Locate the cell with the specified text and output its [x, y] center coordinate. 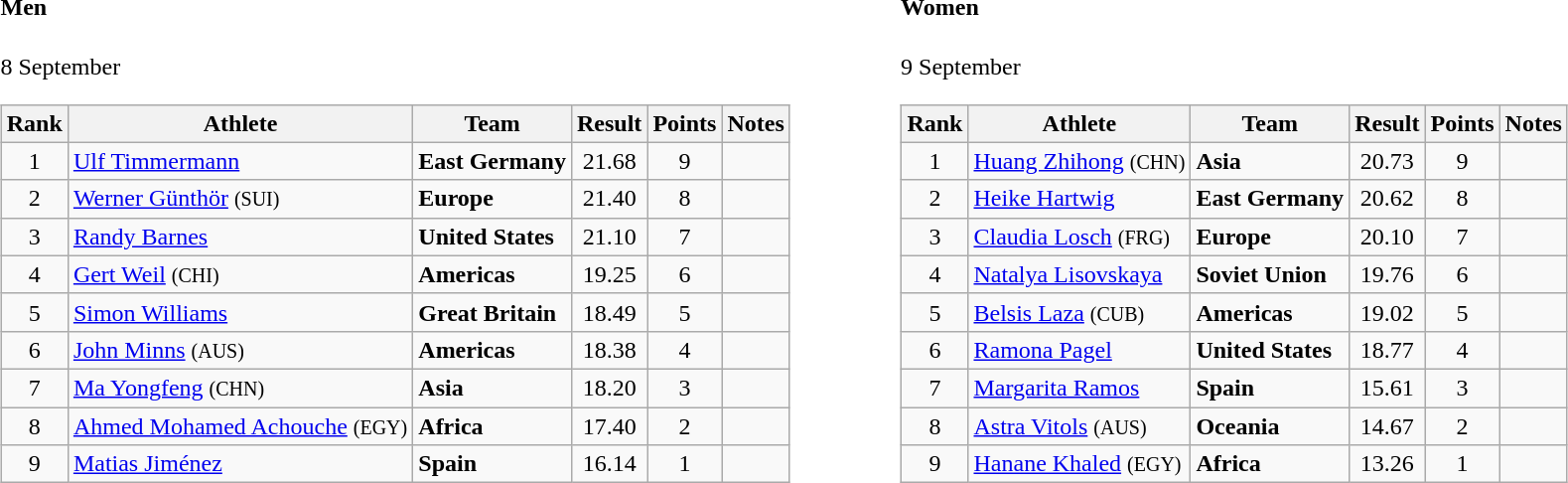
21.68 [609, 161]
Claudia Losch (FRG) [1079, 237]
Hanane Khaled (EGY) [1079, 464]
18.20 [609, 388]
13.26 [1387, 464]
Werner Günthör (SUI) [240, 199]
Heike Hartwig [1079, 199]
19.76 [1387, 274]
Ahmed Mohamed Achouche (EGY) [240, 426]
20.10 [1387, 237]
18.38 [609, 350]
John Minns (AUS) [240, 350]
16.14 [609, 464]
20.73 [1387, 161]
Great Britain [493, 312]
18.49 [609, 312]
Oceania [1270, 426]
14.67 [1387, 426]
Matias Jiménez [240, 464]
Ramona Pagel [1079, 350]
19.02 [1387, 312]
Huang Zhihong (CHN) [1079, 161]
19.25 [609, 274]
Natalya Lisovskaya [1079, 274]
Belsis Laza (CUB) [1079, 312]
18.77 [1387, 350]
17.40 [609, 426]
Gert Weil (CHI) [240, 274]
Soviet Union [1270, 274]
Simon Williams [240, 312]
20.62 [1387, 199]
Ulf Timmermann [240, 161]
Ma Yongfeng (CHN) [240, 388]
Margarita Ramos [1079, 388]
15.61 [1387, 388]
Astra Vitols (AUS) [1079, 426]
Randy Barnes [240, 237]
21.10 [609, 237]
21.40 [609, 199]
